Find where the given text appears and provide that cell's center as (X, Y) coordinate. 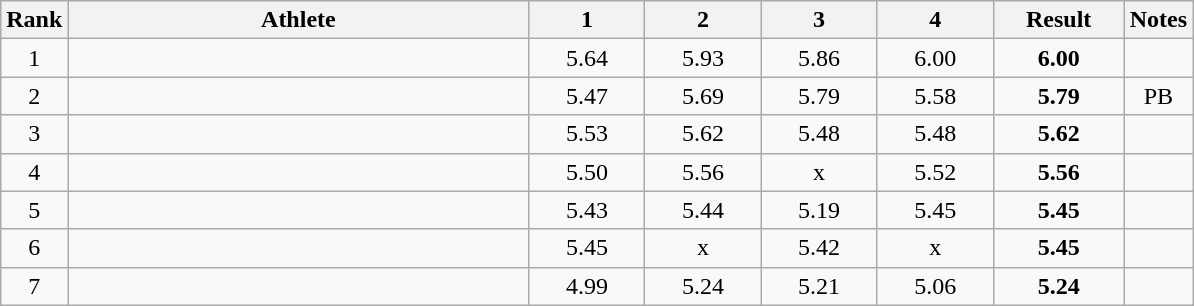
5.44 (703, 210)
4.99 (587, 286)
5.50 (587, 172)
5.42 (819, 248)
5.69 (703, 96)
5.19 (819, 210)
Notes (1158, 20)
5.52 (935, 172)
PB (1158, 96)
6 (34, 248)
5.58 (935, 96)
Athlete (298, 20)
5.64 (587, 58)
5.06 (935, 286)
Rank (34, 20)
Result (1058, 20)
5.43 (587, 210)
5 (34, 210)
5.86 (819, 58)
5.47 (587, 96)
5.21 (819, 286)
7 (34, 286)
5.93 (703, 58)
5.53 (587, 134)
